Identify which cell holds the provided text, then report its (x, y) central coordinate. 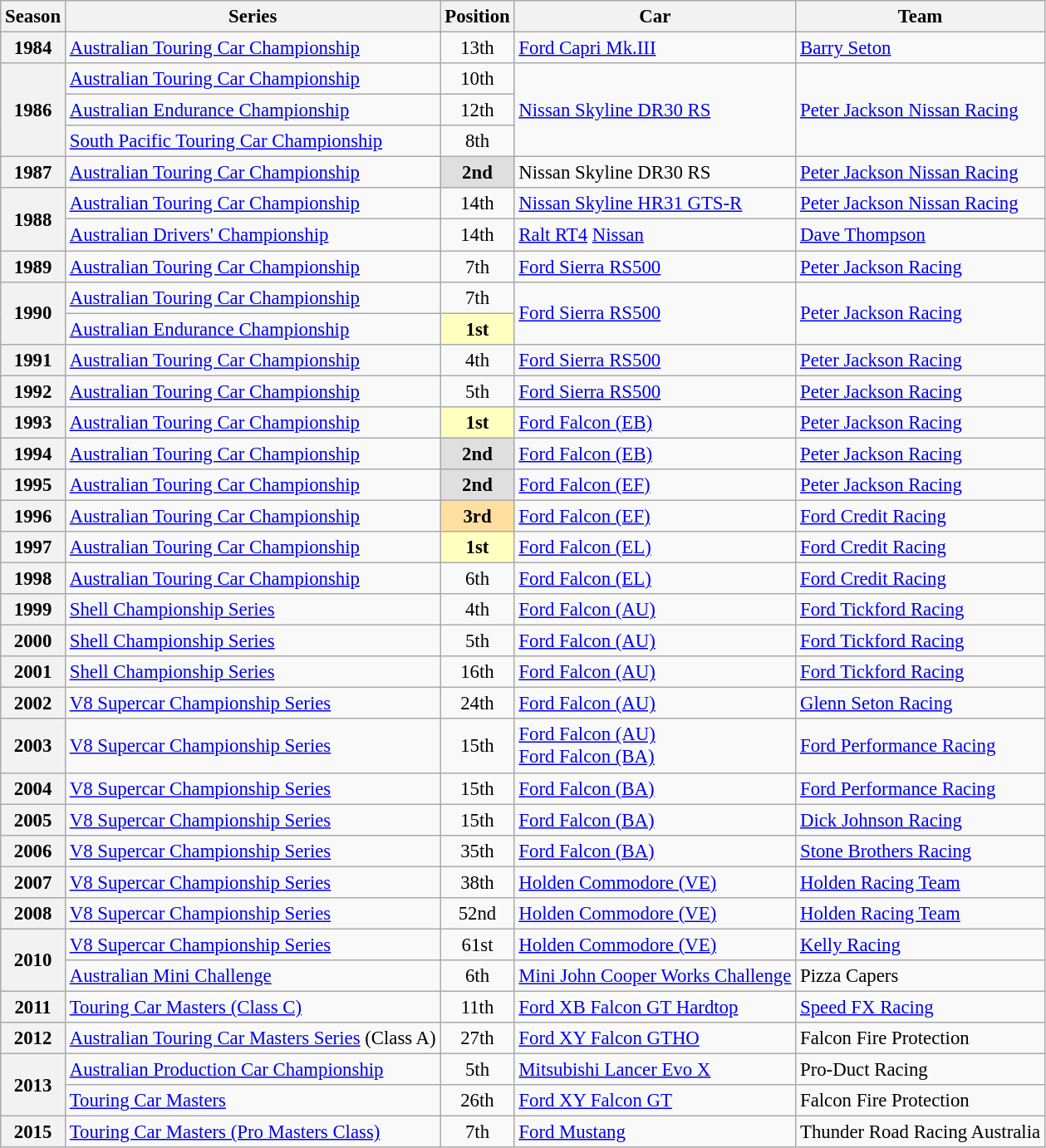
12th (477, 110)
Nissan Skyline HR31 GTS-R (655, 204)
Team (921, 17)
2011 (33, 1007)
Season (33, 17)
26th (477, 1101)
52nd (477, 914)
Australian Production Car Championship (253, 1070)
1987 (33, 173)
1991 (33, 360)
16th (477, 672)
Dick Johnson Racing (921, 820)
Touring Car Masters (Class C) (253, 1007)
8th (477, 141)
2007 (33, 882)
1992 (33, 391)
Kelly Racing (921, 944)
South Pacific Touring Car Championship (253, 141)
Ralt RT4 Nissan (655, 235)
2004 (33, 788)
1990 (33, 312)
Ford Falcon (AU)Ford Falcon (BA) (655, 746)
Touring Car Masters (Pro Masters Class) (253, 1132)
Stone Brothers Racing (921, 851)
1993 (33, 423)
Touring Car Masters (253, 1101)
Car (655, 17)
1986 (33, 110)
2001 (33, 672)
1997 (33, 547)
27th (477, 1038)
Mini John Cooper Works Challenge (655, 976)
Australian Touring Car Masters Series (Class A) (253, 1038)
Australian Drivers' Championship (253, 235)
Ford XY Falcon GTHO (655, 1038)
2015 (33, 1132)
2000 (33, 641)
Barry Seton (921, 48)
1984 (33, 48)
3rd (477, 516)
10th (477, 79)
2003 (33, 746)
1998 (33, 579)
2013 (33, 1085)
35th (477, 851)
Ford Mustang (655, 1132)
2006 (33, 851)
2002 (33, 704)
1999 (33, 610)
Series (253, 17)
Pizza Capers (921, 976)
1996 (33, 516)
Ford XB Falcon GT Hardtop (655, 1007)
Glenn Seton Racing (921, 704)
2008 (33, 914)
Dave Thompson (921, 235)
13th (477, 48)
1994 (33, 454)
Thunder Road Racing Australia (921, 1132)
1995 (33, 485)
11th (477, 1007)
1989 (33, 267)
2005 (33, 820)
Pro-Duct Racing (921, 1070)
1988 (33, 219)
Ford XY Falcon GT (655, 1101)
61st (477, 944)
Speed FX Racing (921, 1007)
24th (477, 704)
Australian Mini Challenge (253, 976)
38th (477, 882)
Mitsubishi Lancer Evo X (655, 1070)
2010 (33, 960)
Ford Capri Mk.III (655, 48)
2012 (33, 1038)
Position (477, 17)
